Scan for the cell matching the given text and deliver its [X, Y] coordinate at center. 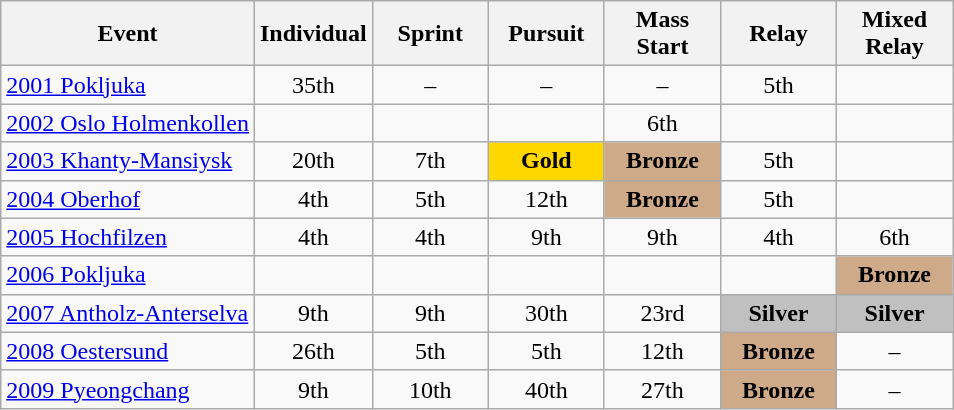
23rd [662, 313]
2008 Oestersund [128, 351]
2002 Oslo Holmenkollen [128, 123]
2001 Pokljuka [128, 85]
2005 Hochfilzen [128, 237]
Pursuit [546, 34]
35th [313, 85]
2003 Khanty-Mansiysk [128, 161]
Gold [546, 161]
2004 Oberhof [128, 199]
Individual [313, 34]
30th [546, 313]
Relay [778, 34]
Event [128, 34]
2006 Pokljuka [128, 275]
7th [430, 161]
40th [546, 389]
2009 Pyeongchang [128, 389]
Mixed Relay [895, 34]
20th [313, 161]
10th [430, 389]
2007 Antholz-Anterselva [128, 313]
Sprint [430, 34]
26th [313, 351]
27th [662, 389]
Mass Start [662, 34]
